Identify which cell holds the provided text, then report its [x, y] central coordinate. 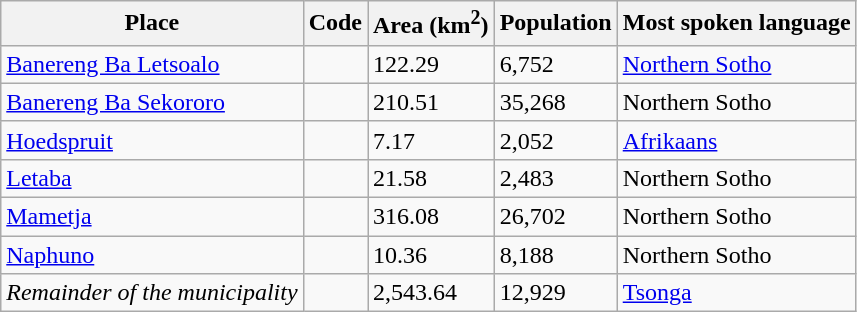
Remainder of the municipality [152, 293]
Population [556, 24]
Banereng Ba Letsoalo [152, 64]
Letaba [152, 178]
8,188 [556, 255]
Code [335, 24]
21.58 [432, 178]
7.17 [432, 140]
Banereng Ba Sekororo [152, 102]
Most spoken language [736, 24]
122.29 [432, 64]
Naphuno [152, 255]
Place [152, 24]
2,052 [556, 140]
2,483 [556, 178]
6,752 [556, 64]
Tsonga [736, 293]
10.36 [432, 255]
Mametja [152, 217]
Afrikaans [736, 140]
12,929 [556, 293]
35,268 [556, 102]
210.51 [432, 102]
316.08 [432, 217]
26,702 [556, 217]
Hoedspruit [152, 140]
Area (km2) [432, 24]
2,543.64 [432, 293]
